Locate the cell with the specified text and output its (X, Y) center coordinate. 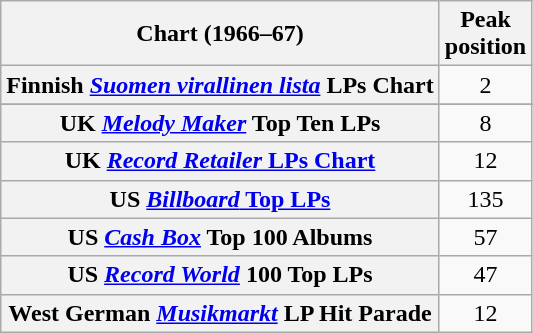
Peak position (485, 34)
47 (485, 275)
UK Record Retailer LPs Chart (220, 161)
57 (485, 237)
US Record World 100 Top LPs (220, 275)
Finnish Suomen virallinen lista LPs Chart (220, 85)
2 (485, 85)
135 (485, 199)
Chart (1966–67) (220, 34)
UK Melody Maker Top Ten LPs (220, 123)
West German Musikmarkt LP Hit Parade (220, 313)
US Cash Box Top 100 Albums (220, 237)
US Billboard Top LPs (220, 199)
8 (485, 123)
